Pinpoint the cell where the given text exists, returning its (x, y) midpoint coordinate. 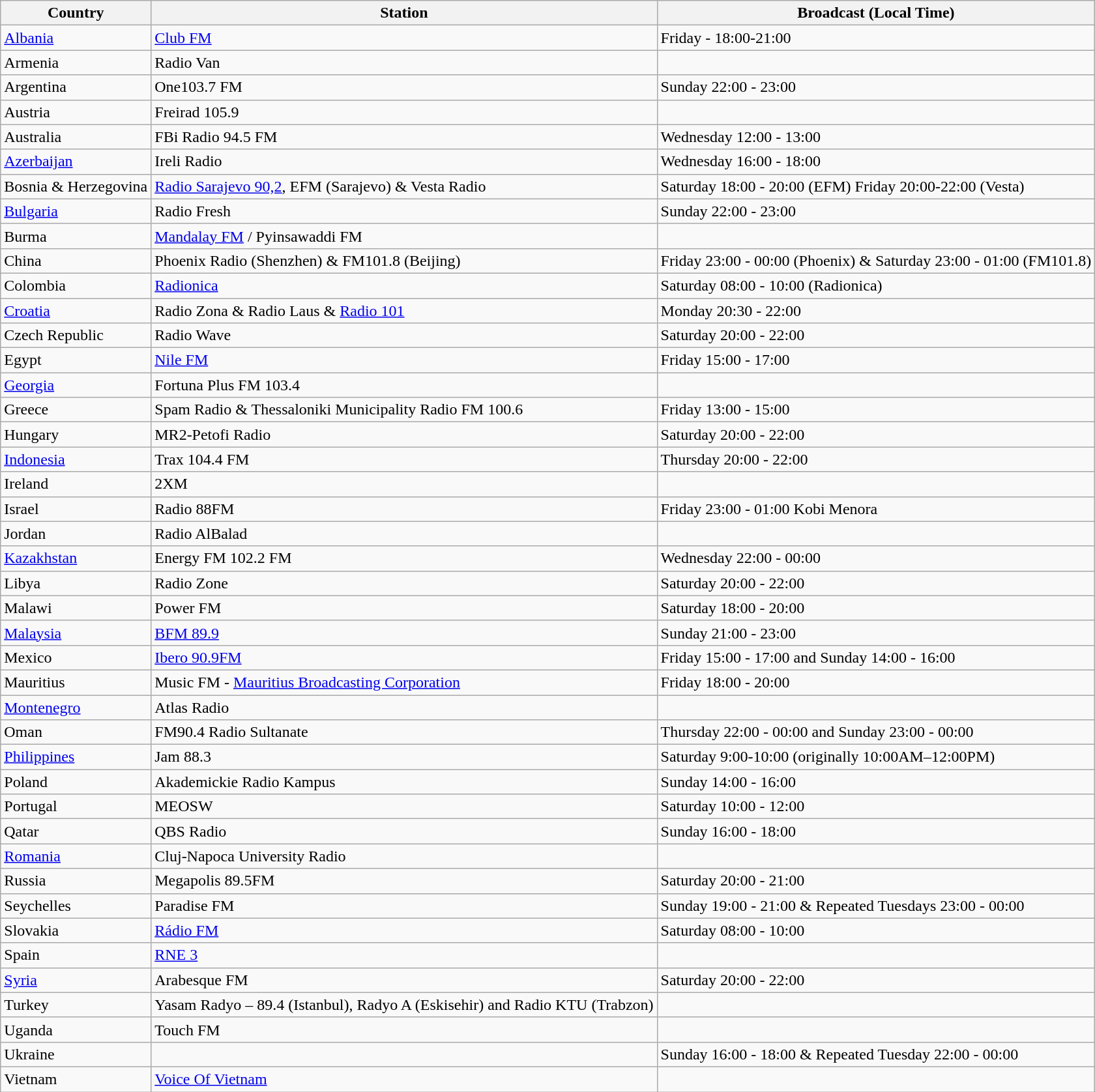
Albania (76, 38)
MEOSW (404, 807)
Radio Van (404, 63)
Arabesque FM (404, 980)
Burma (76, 236)
Vietnam (76, 1079)
Country (76, 13)
Mexico (76, 657)
Friday 23:00 - 01:00 Kobi Menora (876, 509)
Oman (76, 732)
QBS Radio (404, 831)
Atlas Radio (404, 707)
Voice Of Vietnam (404, 1079)
Wednesday 22:00 - 00:00 (876, 558)
Saturday 18:00 - 20:00 (EFM) Friday 20:00-22:00 (Vesta) (876, 186)
Wednesday 16:00 - 18:00 (876, 162)
Portugal (76, 807)
Ireli Radio (404, 162)
Colombia (76, 285)
Georgia (76, 385)
RNE 3 (404, 955)
Hungary (76, 435)
Radio Zona & Radio Laus & Radio 101 (404, 311)
Trax 104.4 FM (404, 459)
Akademickie Radio Kampus (404, 782)
Saturday 08:00 - 10:00 (876, 930)
FM90.4 Radio Sultanate (404, 732)
Spam Radio & Thessaloniki Municipality Radio FM 100.6 (404, 410)
Radio Fresh (404, 211)
Jordan (76, 534)
Friday 15:00 - 17:00 (876, 360)
Sunday 19:00 - 21:00 & Repeated Tuesdays 23:00 - 00:00 (876, 906)
Bosnia & Herzegovina (76, 186)
Argentina (76, 87)
Sunday 16:00 - 18:00 (876, 831)
Saturday 9:00-10:00 (originally 10:00AM–12:00PM) (876, 757)
Energy FM 102.2 FM (404, 558)
Radio 88FM (404, 509)
Indonesia (76, 459)
Syria (76, 980)
Cluj-Napoca University Radio (404, 856)
Nile FM (404, 360)
Spain (76, 955)
Touch FM (404, 1029)
Sunday 14:00 - 16:00 (876, 782)
Club FM (404, 38)
Australia (76, 137)
Ireland (76, 484)
Saturday 20:00 - 21:00 (876, 881)
Friday - 18:00-21:00 (876, 38)
Malaysia (76, 633)
Friday 15:00 - 17:00 and Sunday 14:00 - 16:00 (876, 657)
2XM (404, 484)
Bulgaria (76, 211)
Yasam Radyo – 89.4 (Istanbul), Radyo A (Eskisehir) and Radio KTU (Trabzon) (404, 1005)
Uganda (76, 1029)
FBi Radio 94.5 FM (404, 137)
Ukraine (76, 1054)
Radio Wave (404, 336)
Greece (76, 410)
Kazakhstan (76, 558)
Saturday 18:00 - 20:00 (876, 608)
Austria (76, 112)
Egypt (76, 360)
Radio Sarajevo 90,2, EFM (Sarajevo) & Vesta Radio (404, 186)
Friday 23:00 - 00:00 (Phoenix) & Saturday 23:00 - 01:00 (FM101.8) (876, 261)
Turkey (76, 1005)
Radio Zone (404, 583)
Radio AlBalad (404, 534)
Croatia (76, 311)
Armenia (76, 63)
BFM 89.9 (404, 633)
Wednesday 12:00 - 13:00 (876, 137)
Libya (76, 583)
Qatar (76, 831)
Seychelles (76, 906)
Rádio FM (404, 930)
Thursday 20:00 - 22:00 (876, 459)
MR2-Petofi Radio (404, 435)
One103.7 FM (404, 87)
Freirad 105.9 (404, 112)
Mauritius (76, 682)
Jam 88.3 (404, 757)
Slovakia (76, 930)
Thursday 22:00 - 00:00 and Sunday 23:00 - 00:00 (876, 732)
Ibero 90.9FM (404, 657)
Radionica (404, 285)
Megapolis 89.5FM (404, 881)
Music FM - Mauritius Broadcasting Corporation (404, 682)
China (76, 261)
Romania (76, 856)
Montenegro (76, 707)
Sunday 16:00 - 18:00 & Repeated Tuesday 22:00 - 00:00 (876, 1054)
Paradise FM (404, 906)
Philippines (76, 757)
Malawi (76, 608)
Sunday 21:00 - 23:00 (876, 633)
Friday 18:00 - 20:00 (876, 682)
Friday 13:00 - 15:00 (876, 410)
Azerbaijan (76, 162)
Saturday 08:00 - 10:00 (Radionica) (876, 285)
Monday 20:30 - 22:00 (876, 311)
Phoenix Radio (Shenzhen) & FM101.8 (Beijing) (404, 261)
Station (404, 13)
Israel (76, 509)
Saturday 10:00 - 12:00 (876, 807)
Broadcast (Local Time) (876, 13)
Russia (76, 881)
Czech Republic (76, 336)
Mandalay FM / Pyinsawaddi FM (404, 236)
Fortuna Plus FM 103.4 (404, 385)
Poland (76, 782)
Power FM (404, 608)
